Locate the cell with the specified text and output its [x, y] center coordinate. 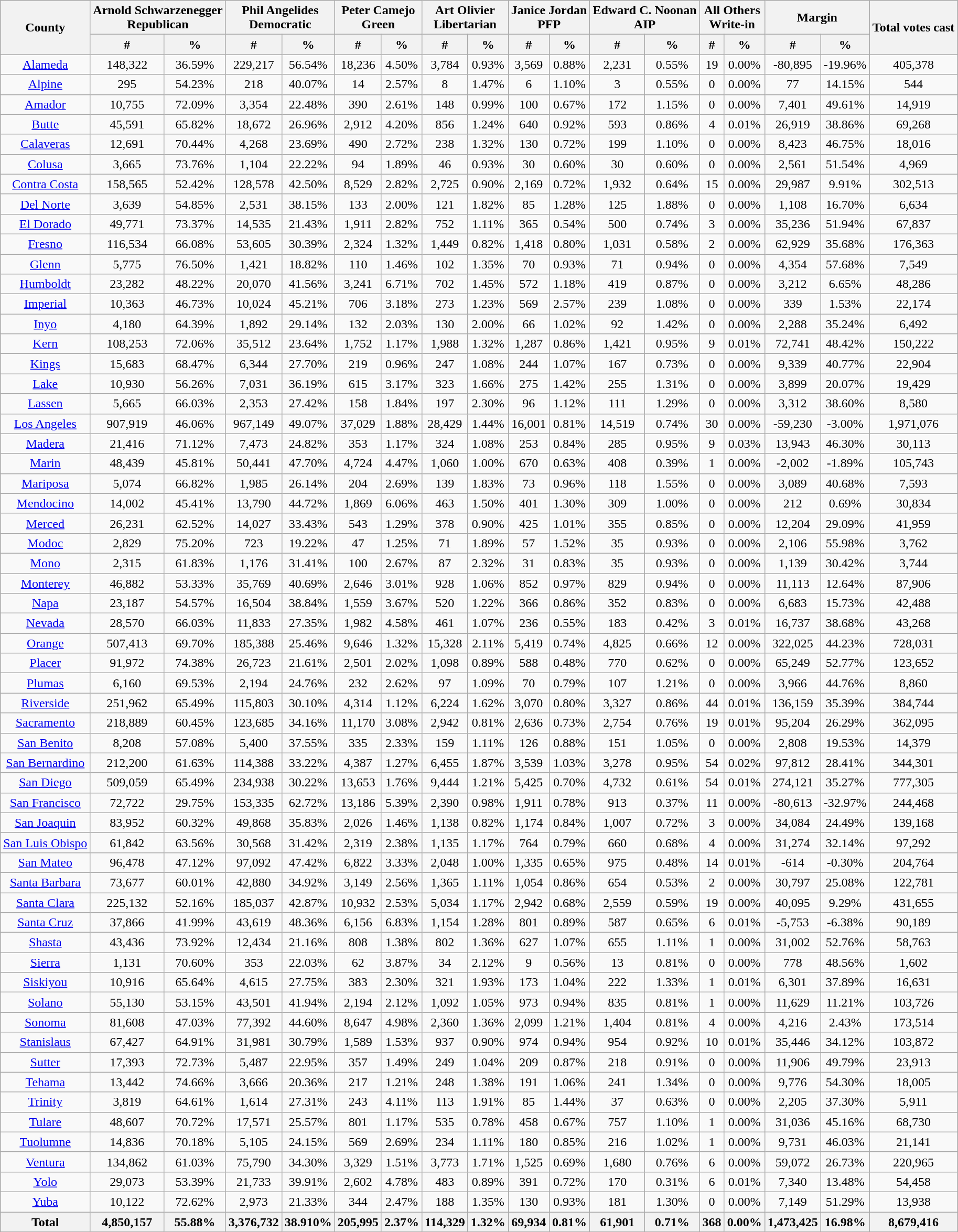
44.76% [845, 683]
103,872 [913, 1042]
52.16% [195, 902]
4,314 [358, 703]
75,790 [254, 1162]
3,966 [793, 683]
4.58% [402, 623]
1,060 [445, 463]
247 [445, 364]
83,952 [127, 823]
Phil AngelidesDemocratic [280, 18]
Margin [817, 18]
1,138 [445, 823]
Sierra [45, 963]
243 [358, 1102]
2,602 [358, 1182]
55.88% [195, 1222]
357 [358, 1062]
21.43% [308, 224]
41.94% [308, 1002]
2,561 [793, 164]
255 [618, 384]
2,390 [445, 803]
1,988 [445, 344]
121 [445, 204]
408 [618, 463]
56.26% [195, 384]
1,108 [793, 204]
136,159 [793, 703]
7,473 [254, 444]
3,784 [445, 64]
48.56% [845, 963]
35,769 [254, 583]
San Benito [45, 743]
31.41% [308, 563]
660 [618, 842]
71.12% [195, 444]
7,149 [793, 1202]
13,653 [358, 783]
16,001 [529, 424]
1,007 [618, 823]
2.38% [402, 842]
-614 [793, 862]
24.82% [308, 444]
2.02% [402, 663]
40,095 [793, 902]
134,862 [127, 1162]
5,911 [913, 1102]
1.09% [488, 683]
185,388 [254, 643]
5,400 [254, 743]
3.08% [402, 723]
30,568 [254, 842]
3,569 [529, 64]
47 [358, 543]
251,962 [127, 703]
384,744 [913, 703]
35.83% [308, 823]
Ventura [45, 1162]
Orange [45, 643]
1.66% [488, 384]
2.61% [402, 104]
Napa [45, 603]
3.01% [402, 583]
778 [793, 963]
1.18% [569, 284]
Trinity [45, 1102]
San Luis Obispo [45, 842]
148,322 [127, 64]
126 [529, 743]
5,105 [254, 1142]
587 [618, 923]
2.37% [402, 1222]
4,724 [358, 463]
Madera [45, 444]
3,639 [127, 204]
2,353 [254, 404]
37,029 [358, 424]
21.33% [308, 1202]
133 [358, 204]
46.75% [845, 144]
55.98% [845, 543]
38.68% [845, 623]
2.33% [402, 743]
3,278 [618, 763]
253 [529, 444]
69.70% [195, 643]
18,236 [358, 64]
All OthersWrite-in [732, 18]
34 [445, 963]
15 [712, 184]
507,413 [127, 643]
572 [529, 284]
2,106 [793, 543]
188 [445, 1202]
23,282 [127, 284]
2.67% [402, 563]
2.32% [488, 563]
2,169 [529, 184]
Plumas [45, 683]
1.31% [672, 384]
Monterey [45, 583]
6,683 [793, 603]
103,726 [913, 1002]
31,981 [254, 1042]
6.65% [845, 284]
38.86% [845, 124]
544 [913, 84]
46.06% [195, 424]
5,425 [529, 783]
18,005 [913, 1082]
54,458 [913, 1182]
64.61% [195, 1102]
34.30% [308, 1162]
21.16% [308, 943]
20,070 [254, 284]
232 [358, 683]
65,249 [793, 663]
110 [358, 264]
3,819 [127, 1102]
-1.89% [845, 463]
344,301 [913, 763]
Solano [45, 1002]
Alameda [45, 64]
40.07% [308, 84]
14,535 [254, 224]
13.48% [845, 1182]
17,393 [127, 1062]
102 [445, 264]
24.15% [308, 1142]
302,513 [913, 184]
706 [358, 304]
6.83% [402, 923]
10,932 [358, 902]
241 [618, 1082]
777,305 [913, 783]
21,141 [913, 1142]
3,329 [358, 1162]
2,973 [254, 1202]
1.34% [672, 1082]
Santa Barbara [45, 882]
0.56% [569, 963]
26.73% [845, 1162]
Total [45, 1222]
35.27% [845, 783]
73.76% [195, 164]
180 [529, 1142]
954 [618, 1042]
22.22% [308, 164]
49,868 [254, 823]
9,339 [793, 364]
5,487 [254, 1062]
244,468 [913, 803]
1,602 [913, 963]
1,092 [445, 1002]
24.49% [845, 823]
209 [529, 1062]
344 [358, 1202]
967,149 [254, 424]
234,938 [254, 783]
31 [529, 563]
1,404 [618, 1022]
973 [529, 1002]
91,972 [127, 663]
159 [445, 743]
3.87% [402, 963]
Sonoma [45, 1022]
48,286 [913, 284]
0.70% [569, 783]
151 [618, 743]
61,901 [618, 1222]
752 [445, 224]
35,236 [793, 224]
22.03% [308, 963]
64.39% [195, 324]
520 [445, 603]
4,850,157 [127, 1222]
829 [618, 583]
48.42% [845, 344]
1.25% [402, 543]
1,131 [127, 963]
23.64% [308, 344]
153,335 [254, 803]
173,514 [913, 1022]
73,677 [127, 882]
6,156 [358, 923]
62.72% [308, 803]
57.08% [195, 743]
46.03% [845, 1142]
95,204 [793, 723]
115,803 [254, 703]
35.39% [845, 703]
6,224 [445, 703]
16,631 [913, 982]
239 [618, 304]
44.23% [845, 643]
1,589 [358, 1042]
170 [618, 1182]
4,180 [127, 324]
0.53% [672, 882]
0.99% [488, 104]
30.42% [845, 563]
-0.30% [845, 862]
49.07% [308, 424]
0.03% [745, 444]
9.29% [845, 902]
33.43% [308, 523]
856 [445, 124]
323 [445, 384]
77 [793, 84]
5,775 [127, 264]
21,416 [127, 444]
158,565 [127, 184]
26.96% [308, 124]
66 [529, 324]
1,154 [445, 923]
249 [445, 1062]
105,743 [913, 463]
2,559 [618, 902]
2.43% [845, 1022]
4,216 [793, 1022]
Mono [45, 563]
29.09% [845, 523]
7,401 [793, 104]
76.50% [195, 264]
383 [358, 982]
14,002 [127, 503]
285 [618, 444]
13 [618, 963]
27.42% [308, 404]
18,016 [913, 144]
42.87% [308, 902]
Edward C. NoonanAIP [645, 18]
Santa Clara [45, 902]
1.76% [402, 783]
835 [618, 1002]
728,031 [913, 643]
3.67% [402, 603]
Tehama [45, 1082]
802 [445, 943]
1,365 [445, 882]
13,938 [913, 1202]
1.83% [488, 483]
543 [358, 523]
41.56% [308, 284]
0.39% [672, 463]
16,504 [254, 603]
3.33% [402, 862]
Placer [45, 663]
2,324 [358, 244]
38.910% [308, 1222]
44 [712, 703]
54.57% [195, 603]
1.52% [569, 543]
30,797 [793, 882]
69,934 [529, 1222]
52.77% [845, 663]
27.35% [308, 623]
2.72% [402, 144]
27.75% [308, 982]
757 [618, 1122]
6,301 [793, 982]
55,130 [127, 1002]
275 [529, 384]
167 [618, 364]
1,174 [529, 823]
19,429 [913, 384]
44.60% [308, 1022]
2.11% [488, 643]
1,869 [358, 503]
14,919 [913, 104]
1.33% [672, 982]
1,054 [529, 882]
87 [445, 563]
378 [445, 523]
6,344 [254, 364]
148 [445, 104]
0.66% [672, 643]
Yolo [45, 1182]
3,241 [358, 284]
9,444 [445, 783]
10,755 [127, 104]
72.06% [195, 344]
37.30% [845, 1102]
8 [445, 84]
72,722 [127, 803]
220,965 [913, 1162]
11 [712, 803]
50,441 [254, 463]
Inyo [45, 324]
4.11% [402, 1102]
Kern [45, 344]
2,099 [529, 1022]
14,379 [913, 743]
72.62% [195, 1202]
7,549 [913, 264]
3,744 [913, 563]
172 [618, 104]
2,531 [254, 204]
14,836 [127, 1142]
10,916 [127, 982]
34,084 [793, 823]
176,363 [913, 244]
77,392 [254, 1022]
12,691 [127, 144]
47.03% [195, 1022]
13,442 [127, 1082]
2.53% [402, 902]
Butte [45, 124]
3,899 [793, 384]
57 [529, 543]
2,912 [358, 124]
355 [618, 523]
185,037 [254, 902]
31.42% [308, 842]
Lake [45, 384]
217 [358, 1082]
2.56% [402, 882]
57.68% [845, 264]
1.15% [672, 104]
-3.00% [845, 424]
6.71% [402, 284]
216 [618, 1142]
31,002 [793, 943]
32.14% [845, 842]
San Mateo [45, 862]
63.56% [195, 842]
Los Angeles [45, 424]
419 [618, 284]
8,860 [913, 683]
61.63% [195, 763]
483 [445, 1182]
48.22% [195, 284]
321 [445, 982]
47.70% [308, 463]
11,170 [358, 723]
Siskiyou [45, 982]
61,842 [127, 842]
0.58% [672, 244]
36.19% [308, 384]
13,186 [358, 803]
Nevada [45, 623]
37.55% [308, 743]
3,354 [254, 104]
62 [358, 963]
72.73% [195, 1062]
69.53% [195, 683]
244 [529, 364]
Tulare [45, 1122]
4.50% [402, 64]
30.22% [308, 783]
8,580 [913, 404]
46.73% [195, 304]
204 [358, 483]
974 [529, 1042]
225,132 [127, 902]
4,354 [793, 264]
2,360 [445, 1022]
1,418 [529, 244]
35.24% [845, 324]
236 [529, 623]
405,378 [913, 64]
425 [529, 523]
28.41% [845, 763]
7,340 [793, 1182]
25.57% [308, 1122]
490 [358, 144]
11,906 [793, 1062]
173 [529, 982]
852 [529, 583]
309 [618, 503]
10,930 [127, 384]
26.14% [308, 483]
1,982 [358, 623]
1,098 [445, 663]
96 [529, 404]
1,985 [254, 483]
-5,753 [793, 923]
42,488 [913, 603]
8,679,416 [913, 1222]
975 [618, 862]
10 [712, 1042]
3,312 [793, 404]
San Joaquin [45, 823]
17,571 [254, 1122]
21,733 [254, 1182]
670 [529, 463]
5,665 [127, 404]
702 [445, 284]
1,176 [254, 563]
615 [358, 384]
Shasta [45, 943]
11,833 [254, 623]
1.91% [488, 1102]
1.23% [488, 304]
401 [529, 503]
53.15% [195, 1002]
0.98% [488, 803]
2,754 [618, 723]
33.22% [308, 763]
1.03% [569, 763]
3,089 [793, 483]
15.73% [845, 603]
97,812 [793, 763]
764 [529, 842]
46 [445, 164]
114,388 [254, 763]
61.83% [195, 563]
10,363 [127, 304]
5.39% [402, 803]
2.62% [402, 683]
61.03% [195, 1162]
68,730 [913, 1122]
Stanislaus [45, 1042]
30,834 [913, 503]
-80,613 [793, 803]
41,959 [913, 523]
1,525 [529, 1162]
219 [358, 364]
654 [618, 882]
48.36% [308, 923]
1.71% [488, 1162]
107 [618, 683]
48,607 [127, 1122]
1,892 [254, 324]
39.91% [308, 1182]
90,189 [913, 923]
362,095 [913, 723]
2,026 [358, 823]
4.98% [402, 1022]
191 [529, 1082]
7,031 [254, 384]
2,205 [793, 1102]
3,327 [618, 703]
183 [618, 623]
65.82% [195, 124]
73 [529, 483]
Sutter [45, 1062]
5,074 [127, 483]
7,593 [913, 483]
Amador [45, 104]
35,512 [254, 344]
273 [445, 304]
45,591 [127, 124]
4,732 [618, 783]
274,121 [793, 783]
3.18% [402, 304]
Calaveras [45, 144]
1,932 [618, 184]
593 [618, 124]
67,427 [127, 1042]
70.60% [195, 963]
Art OlivierLibertarian [465, 18]
0.02% [745, 763]
42,880 [254, 882]
62.52% [195, 523]
37,866 [127, 923]
2,646 [358, 583]
20.07% [845, 384]
123,685 [254, 723]
Mariposa [45, 483]
335 [358, 743]
-32.97% [845, 803]
12,204 [793, 523]
14.15% [845, 84]
4,615 [254, 982]
31,274 [793, 842]
1.27% [402, 763]
97 [445, 683]
18.82% [308, 264]
222 [618, 982]
0.59% [672, 902]
70.18% [195, 1142]
3,070 [529, 703]
28,429 [445, 424]
391 [529, 1182]
9,646 [358, 643]
40.68% [845, 483]
588 [529, 663]
937 [445, 1042]
Arnold SchwarzeneggerRepublican [158, 18]
-6.38% [845, 923]
1.93% [488, 982]
43,619 [254, 923]
1.55% [672, 483]
49.79% [845, 1062]
6,492 [913, 324]
4.47% [402, 463]
Modoc [45, 543]
1,680 [618, 1162]
3,376,732 [254, 1222]
Merced [45, 523]
Lassen [45, 404]
118 [618, 483]
122,781 [913, 882]
6,160 [127, 683]
3,212 [793, 284]
Mendocino [45, 503]
8,208 [127, 743]
1.84% [402, 404]
2.47% [402, 1202]
54.85% [195, 204]
15,683 [127, 364]
212,200 [127, 763]
2.03% [402, 324]
38.15% [308, 204]
Imperial [45, 304]
9,731 [793, 1142]
238 [445, 144]
46.30% [845, 444]
15,328 [445, 643]
3,762 [913, 543]
21.61% [308, 663]
4.78% [402, 1182]
56.54% [308, 64]
26,723 [254, 663]
4,825 [618, 643]
47.12% [195, 862]
205,995 [358, 1222]
627 [529, 943]
30.39% [308, 244]
53.33% [195, 583]
94 [358, 164]
24.76% [308, 683]
229,217 [254, 64]
500 [618, 224]
43,501 [254, 1002]
1,559 [358, 603]
74.38% [195, 663]
1.49% [402, 1062]
97,092 [254, 862]
8,647 [358, 1022]
1.62% [488, 703]
0.61% [672, 783]
3,149 [358, 882]
365 [529, 224]
22.48% [308, 104]
4,969 [913, 164]
2,725 [445, 184]
75.20% [195, 543]
12 [712, 643]
25.08% [845, 882]
458 [529, 1122]
30.10% [308, 703]
158 [358, 404]
808 [358, 943]
45.81% [195, 463]
29,073 [127, 1182]
Total votes cast [913, 27]
928 [445, 583]
43,268 [913, 623]
204,764 [913, 862]
125 [618, 204]
31,036 [793, 1122]
Humboldt [45, 284]
70.44% [195, 144]
81,608 [127, 1022]
34.92% [308, 882]
0.91% [672, 1062]
0.62% [672, 663]
43,436 [127, 943]
4,387 [358, 763]
197 [445, 404]
3,539 [529, 763]
64.91% [195, 1042]
59,072 [793, 1162]
3,666 [254, 1082]
73.37% [195, 224]
22.95% [308, 1062]
66.08% [195, 244]
Riverside [45, 703]
37 [618, 1102]
45.21% [308, 304]
1,031 [618, 244]
38.60% [845, 404]
1.45% [488, 284]
2,501 [358, 663]
27.31% [308, 1102]
12.64% [845, 583]
913 [618, 803]
45.41% [195, 503]
218,889 [127, 723]
770 [618, 663]
Janice JordanPFP [549, 18]
199 [618, 144]
34.16% [308, 723]
53,605 [254, 244]
0.37% [672, 803]
113 [445, 1102]
70.72% [195, 1122]
248 [445, 1082]
66.82% [195, 483]
640 [529, 124]
Fresno [45, 244]
87,906 [913, 583]
29.14% [308, 324]
92 [618, 324]
14,027 [254, 523]
12,434 [254, 943]
Marin [45, 463]
4,268 [254, 144]
51.54% [845, 164]
-80,895 [793, 64]
3,773 [445, 1162]
Contra Costa [45, 184]
46,882 [127, 583]
212 [793, 503]
150,222 [913, 344]
5,034 [445, 902]
Yuba [45, 1202]
0.71% [672, 1222]
2,636 [529, 723]
11.21% [845, 1002]
322,025 [793, 643]
16.70% [845, 204]
60.32% [195, 823]
-2,002 [793, 463]
29.75% [195, 803]
1,449 [445, 244]
352 [618, 603]
1,104 [254, 164]
234 [445, 1142]
20.36% [308, 1082]
13,943 [793, 444]
36.59% [195, 64]
2,288 [793, 324]
45.16% [845, 1122]
19.53% [845, 743]
Colusa [45, 164]
54.30% [845, 1082]
Glenn [45, 264]
73.92% [195, 943]
139 [445, 483]
30,113 [913, 444]
6.06% [402, 503]
51.94% [845, 224]
13,790 [254, 503]
368 [712, 1222]
49,771 [127, 224]
5,419 [529, 643]
723 [254, 543]
14,519 [618, 424]
47.42% [308, 862]
54.23% [195, 84]
60.01% [195, 882]
655 [618, 943]
2,829 [127, 543]
1,139 [793, 563]
65.64% [195, 982]
29,987 [793, 184]
58,763 [913, 943]
3,665 [127, 164]
1.50% [488, 503]
123,652 [913, 663]
108,253 [127, 344]
6,455 [445, 763]
1,135 [445, 842]
41.99% [195, 923]
6,822 [358, 862]
11,629 [793, 1002]
52.42% [195, 184]
42.50% [308, 184]
1.24% [488, 124]
-19.96% [845, 64]
16.98% [845, 1222]
26,919 [793, 124]
Tuolumne [45, 1142]
El Dorado [45, 224]
9.91% [845, 184]
26,231 [127, 523]
132 [358, 324]
2,808 [793, 743]
35,446 [793, 1042]
Alpine [45, 84]
509,059 [127, 783]
3.17% [402, 384]
40.77% [845, 364]
0.54% [569, 224]
San Diego [45, 783]
52.76% [845, 943]
69,268 [913, 124]
461 [445, 623]
0.97% [569, 583]
8,423 [793, 144]
2,319 [358, 842]
4.20% [402, 124]
1.47% [488, 84]
23,913 [913, 1062]
10,024 [254, 304]
96,478 [127, 862]
339 [793, 304]
34.12% [845, 1042]
1.22% [488, 603]
23,187 [127, 603]
1.01% [569, 523]
23.69% [308, 144]
2,231 [618, 64]
30.79% [308, 1042]
116,534 [127, 244]
1,971,076 [913, 424]
1,287 [529, 344]
1,473,425 [793, 1222]
44.72% [308, 503]
1.51% [402, 1162]
County [45, 27]
114,329 [445, 1222]
907,919 [127, 424]
40.69% [308, 583]
366 [529, 603]
9,776 [793, 1082]
51.29% [845, 1202]
1,752 [358, 344]
1,614 [254, 1102]
22,174 [913, 304]
19.22% [308, 543]
390 [358, 104]
Kings [45, 364]
11,113 [793, 583]
8,529 [358, 184]
18,672 [254, 124]
139,168 [913, 823]
53.39% [195, 1182]
463 [445, 503]
16,737 [793, 623]
295 [127, 84]
67,837 [913, 224]
0.64% [672, 184]
28,570 [127, 623]
97,292 [913, 842]
25.46% [308, 643]
2,048 [445, 862]
Sacramento [45, 723]
111 [618, 404]
431,655 [913, 902]
535 [445, 1122]
0.31% [672, 1182]
181 [618, 1202]
San Bernardino [45, 763]
37.89% [845, 982]
Santa Cruz [45, 923]
324 [445, 444]
38.84% [308, 603]
2,315 [127, 563]
6,634 [913, 204]
128,578 [254, 184]
Del Norte [45, 204]
74.66% [195, 1082]
60.45% [195, 723]
68.47% [195, 364]
1.82% [488, 204]
27.70% [308, 364]
10,122 [127, 1202]
1.87% [488, 763]
22,904 [913, 364]
49.61% [845, 104]
San Francisco [45, 803]
72.09% [195, 104]
48,439 [127, 463]
62,929 [793, 244]
1,335 [529, 862]
0.42% [672, 623]
35.68% [845, 244]
72,741 [793, 344]
Peter CamejoGreen [378, 18]
-59,230 [793, 424]
26.29% [845, 723]
